Locate the cell with the specified text and output its (x, y) center coordinate. 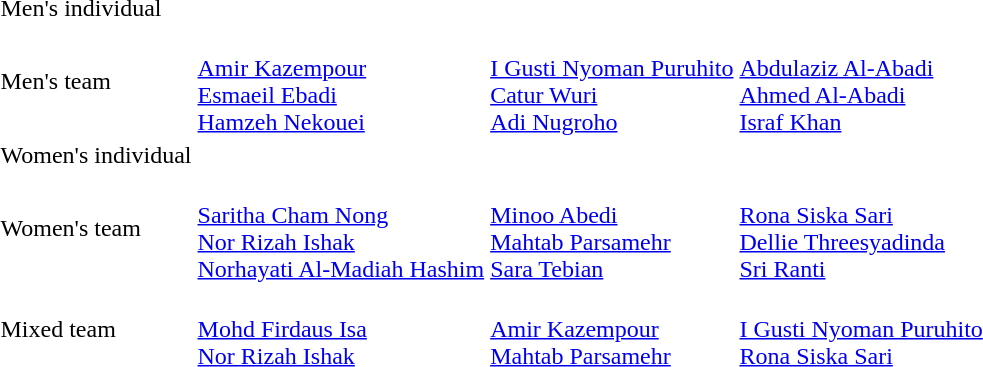
Amir KazempourEsmaeil EbadiHamzeh Nekouei (341, 82)
Minoo AbediMahtab ParsamehrSara Tebian (612, 228)
I Gusti Nyoman PuruhitoCatur WuriAdi Nugroho (612, 82)
Saritha Cham NongNor Rizah IshakNorhayati Al-Madiah Hashim (341, 228)
